Locate the cell with the specified text and output its [x, y] center coordinate. 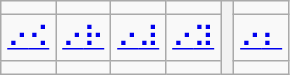
⠔⠼ [138, 38]
⠔⠆ [262, 38]
⠔⠪ [28, 38]
⠔⠽ [194, 38]
⠔⠗ [84, 38]
